Detect which cell encompasses the target text, then output its (x, y) center coordinate. 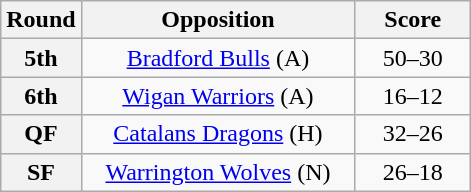
Catalans Dragons (H) (218, 134)
Bradford Bulls (A) (218, 58)
QF (41, 134)
6th (41, 96)
32–26 (413, 134)
Wigan Warriors (A) (218, 96)
Score (413, 20)
5th (41, 58)
Round (41, 20)
26–18 (413, 172)
16–12 (413, 96)
50–30 (413, 58)
Warrington Wolves (N) (218, 172)
SF (41, 172)
Opposition (218, 20)
